Provide the (X, Y) coordinate of the cell's center where the given text is located.  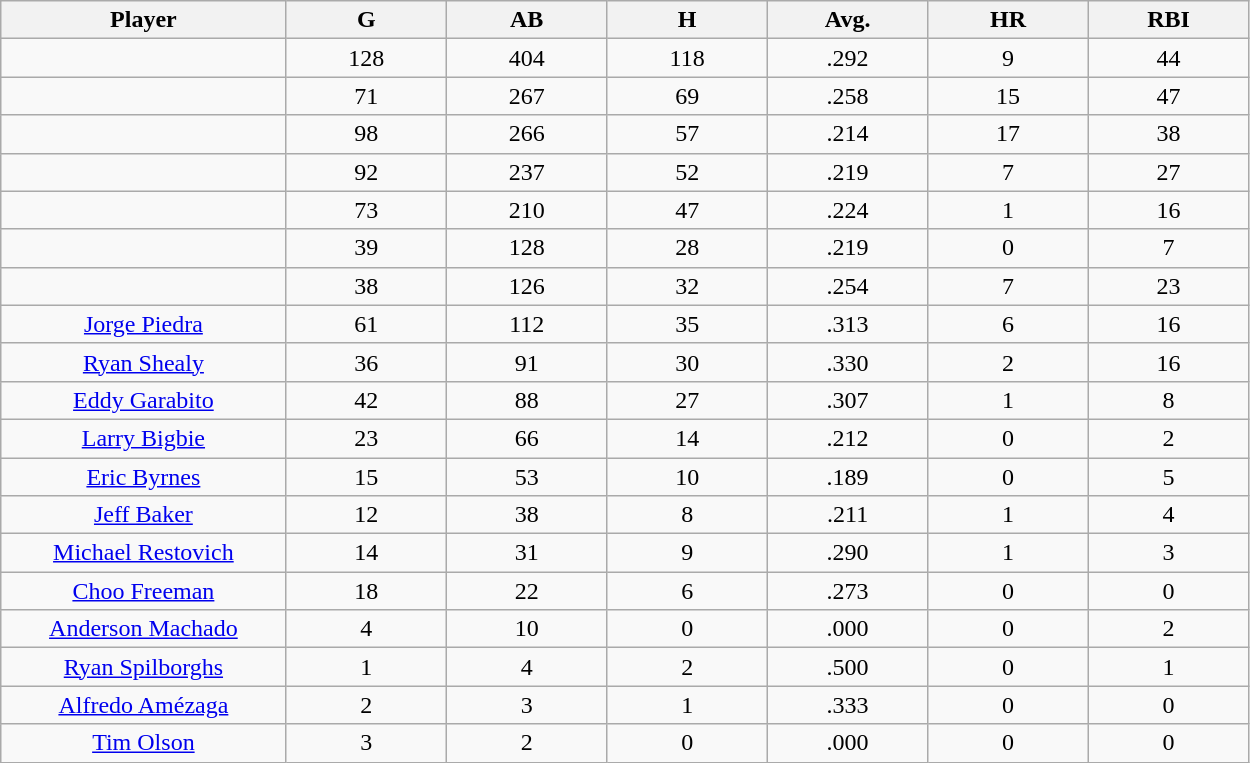
AB (526, 20)
Player (144, 20)
98 (366, 134)
52 (687, 172)
30 (687, 362)
61 (366, 324)
44 (1168, 58)
91 (526, 362)
Tim Olson (144, 743)
36 (366, 362)
126 (526, 286)
.254 (847, 286)
71 (366, 96)
Ryan Spilborghs (144, 667)
Larry Bigbie (144, 438)
Avg. (847, 20)
.258 (847, 96)
Jeff Baker (144, 515)
73 (366, 210)
.273 (847, 591)
39 (366, 248)
88 (526, 400)
G (366, 20)
.214 (847, 134)
.307 (847, 400)
Alfredo Amézaga (144, 705)
18 (366, 591)
Eddy Garabito (144, 400)
267 (526, 96)
12 (366, 515)
Choo Freeman (144, 591)
5 (1168, 477)
92 (366, 172)
118 (687, 58)
66 (526, 438)
53 (526, 477)
57 (687, 134)
H (687, 20)
28 (687, 248)
69 (687, 96)
.333 (847, 705)
HR (1008, 20)
Ryan Shealy (144, 362)
.211 (847, 515)
17 (1008, 134)
266 (526, 134)
237 (526, 172)
112 (526, 324)
Eric Byrnes (144, 477)
.224 (847, 210)
35 (687, 324)
22 (526, 591)
42 (366, 400)
32 (687, 286)
404 (526, 58)
.313 (847, 324)
.500 (847, 667)
RBI (1168, 20)
210 (526, 210)
.212 (847, 438)
31 (526, 553)
Michael Restovich (144, 553)
.290 (847, 553)
.330 (847, 362)
.292 (847, 58)
Jorge Piedra (144, 324)
Anderson Machado (144, 629)
.189 (847, 477)
